Return the (X, Y) coordinate for the center point of the cell that contains the specified text.  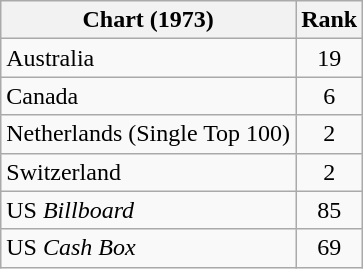
Australia (148, 58)
19 (330, 58)
US Billboard (148, 210)
Canada (148, 96)
Netherlands (Single Top 100) (148, 134)
Rank (330, 20)
85 (330, 210)
69 (330, 248)
Switzerland (148, 172)
US Cash Box (148, 248)
Chart (1973) (148, 20)
6 (330, 96)
